Identify which cell holds the provided text, then report its (X, Y) central coordinate. 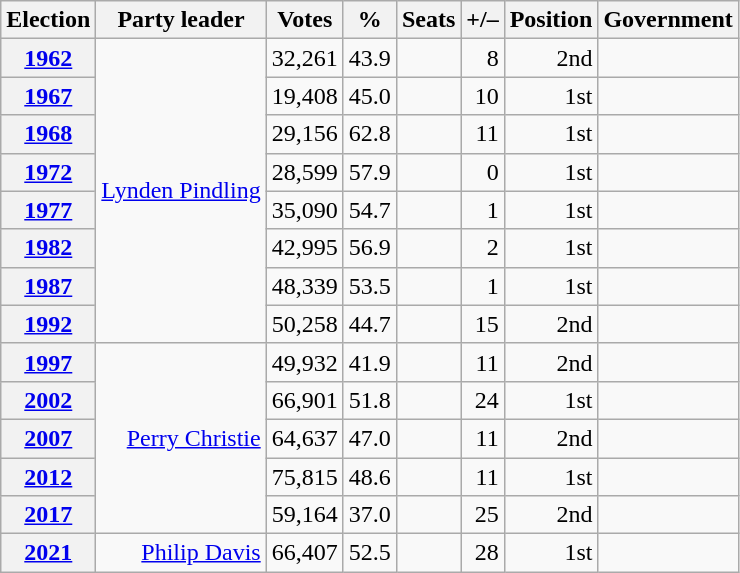
50,258 (304, 324)
51.8 (370, 400)
37.0 (370, 515)
2007 (48, 438)
57.9 (370, 172)
53.5 (370, 286)
1962 (48, 58)
% (370, 20)
56.9 (370, 248)
47.0 (370, 438)
44.7 (370, 324)
1987 (48, 286)
54.7 (370, 210)
52.5 (370, 553)
1967 (48, 96)
2 (482, 248)
32,261 (304, 58)
28 (482, 553)
28,599 (304, 172)
15 (482, 324)
2021 (48, 553)
64,637 (304, 438)
+/– (482, 20)
10 (482, 96)
1997 (48, 362)
Lynden Pindling (181, 191)
Seats (428, 20)
Party leader (181, 20)
25 (482, 515)
1968 (48, 134)
Perry Christie (181, 438)
45.0 (370, 96)
2002 (48, 400)
1982 (48, 248)
48,339 (304, 286)
Votes (304, 20)
42,995 (304, 248)
29,156 (304, 134)
Government (668, 20)
1992 (48, 324)
35,090 (304, 210)
49,932 (304, 362)
1977 (48, 210)
48.6 (370, 477)
2017 (48, 515)
59,164 (304, 515)
0 (482, 172)
Philip Davis (181, 553)
43.9 (370, 58)
62.8 (370, 134)
66,901 (304, 400)
8 (482, 58)
66,407 (304, 553)
19,408 (304, 96)
1972 (48, 172)
75,815 (304, 477)
24 (482, 400)
2012 (48, 477)
Election (48, 20)
41.9 (370, 362)
Position (551, 20)
